Output the [x, y] coordinate of the center of the cell containing the given text.  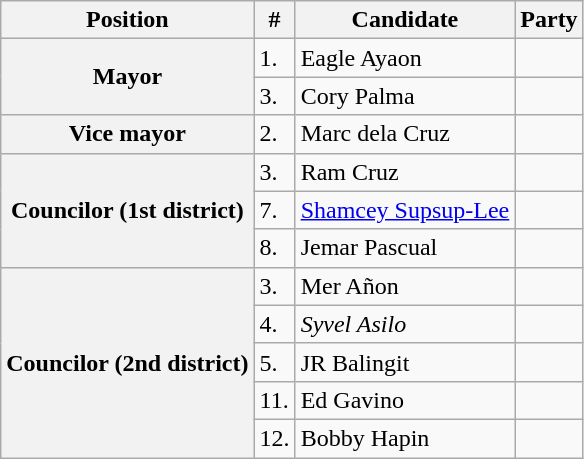
7. [274, 210]
Syvel Asilo [405, 324]
Councilor (2nd district) [128, 362]
12. [274, 438]
Cory Palma [405, 96]
Party [549, 20]
2. [274, 134]
5. [274, 362]
Mayor [128, 77]
Position [128, 20]
Candidate [405, 20]
Eagle Ayaon [405, 58]
Jemar Pascual [405, 248]
4. [274, 324]
Ram Cruz [405, 172]
1. [274, 58]
Councilor (1st district) [128, 210]
# [274, 20]
Vice mayor [128, 134]
JR Balingit [405, 362]
Shamcey Supsup-Lee [405, 210]
Ed Gavino [405, 400]
11. [274, 400]
Bobby Hapin [405, 438]
Mer Añon [405, 286]
8. [274, 248]
Marc dela Cruz [405, 134]
